Identify which cell holds the provided text, then report its (X, Y) central coordinate. 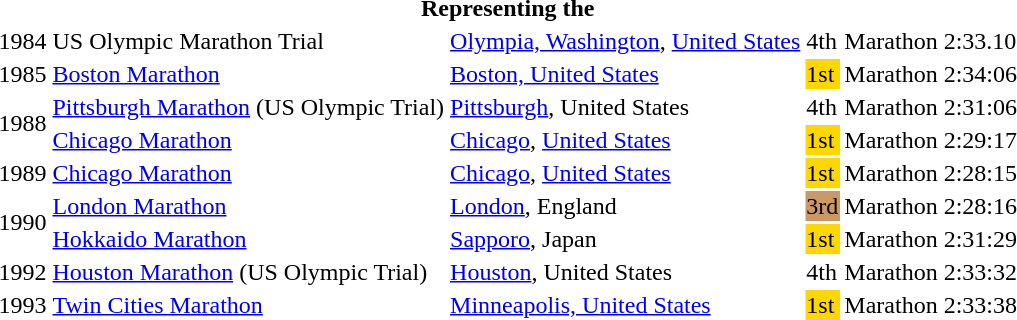
Houston, United States (626, 272)
Sapporo, Japan (626, 239)
London Marathon (248, 206)
London, England (626, 206)
Houston Marathon (US Olympic Trial) (248, 272)
US Olympic Marathon Trial (248, 41)
Pittsburgh, United States (626, 107)
Olympia, Washington, United States (626, 41)
Boston, United States (626, 74)
3rd (822, 206)
Twin Cities Marathon (248, 305)
Boston Marathon (248, 74)
Minneapolis, United States (626, 305)
Pittsburgh Marathon (US Olympic Trial) (248, 107)
Hokkaido Marathon (248, 239)
